Find where the given text appears and provide that cell's center as (x, y) coordinate. 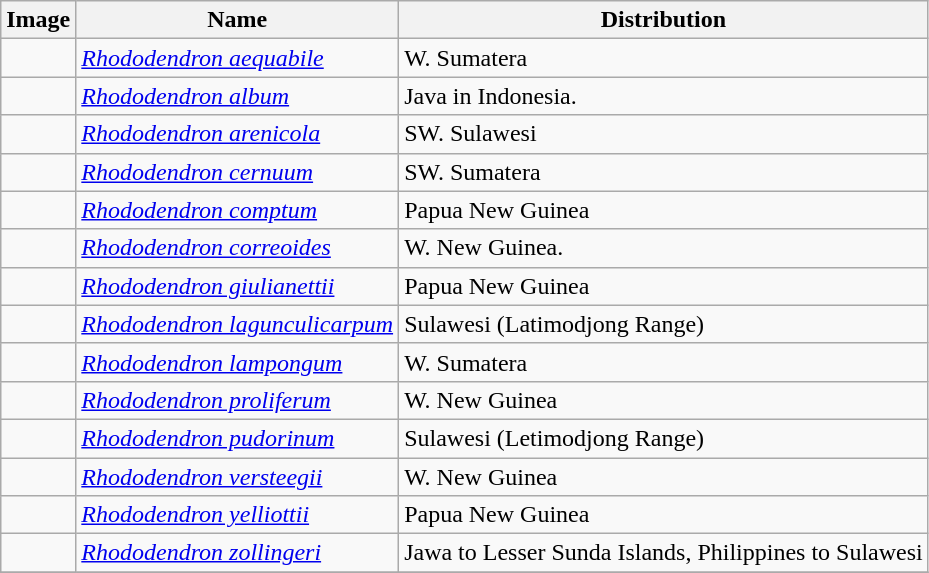
Rhododendron giulianettii (238, 286)
W. New Guinea. (664, 248)
Rhododendron album (238, 96)
Image (38, 20)
Rhododendron lagunculicarpum (238, 324)
Jawa to Lesser Sunda Islands, Philippines to Sulawesi (664, 553)
Sulawesi (Latimodjong Range) (664, 324)
Rhododendron cernuum (238, 172)
Java in Indonesia. (664, 96)
Rhododendron comptum (238, 210)
Distribution (664, 20)
Rhododendron aequabile (238, 58)
Rhododendron zollingeri (238, 553)
Rhododendron yelliottii (238, 515)
Rhododendron proliferum (238, 400)
Rhododendron correoides (238, 248)
SW. Sulawesi (664, 134)
SW. Sumatera (664, 172)
Rhododendron arenicola (238, 134)
Rhododendron pudorinum (238, 438)
Rhododendron versteegii (238, 477)
Rhododendron lampongum (238, 362)
Sulawesi (Letimodjong Range) (664, 438)
Name (238, 20)
